From the cell containing the given text, extract its center point as [X, Y] coordinate. 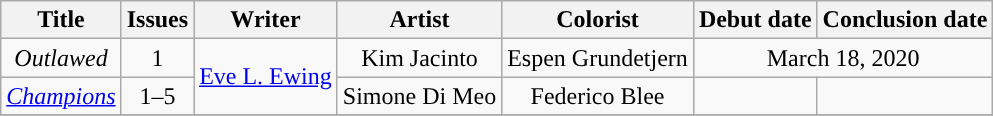
Outlawed [61, 58]
Colorist [598, 20]
Title [61, 20]
Conclusion date [905, 20]
March 18, 2020 [842, 58]
Debut date [755, 20]
Artist [419, 20]
Champions [61, 96]
Eve L. Ewing [266, 77]
Kim Jacinto [419, 58]
Writer [266, 20]
1–5 [157, 96]
Simone Di Meo [419, 96]
Federico Blee [598, 96]
1 [157, 58]
Issues [157, 20]
Espen Grundetjern [598, 58]
